Provide the (x, y) coordinate of the cell's center where the given text is located.  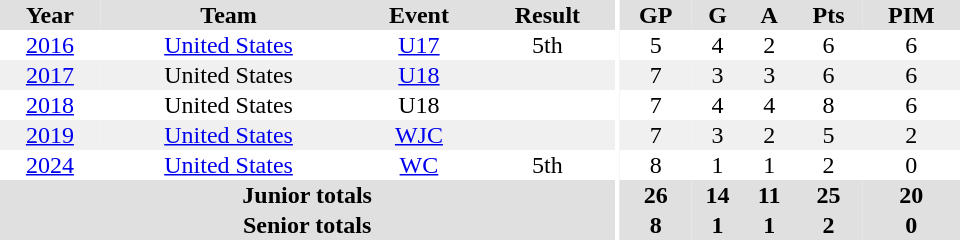
2024 (50, 165)
Result (548, 15)
2017 (50, 75)
Pts (828, 15)
2016 (50, 45)
26 (656, 195)
25 (828, 195)
Junior totals (307, 195)
Team (229, 15)
Event (418, 15)
2018 (50, 105)
A (769, 15)
Senior totals (307, 225)
GP (656, 15)
11 (769, 195)
PIM (912, 15)
WC (418, 165)
WJC (418, 135)
14 (718, 195)
Year (50, 15)
U17 (418, 45)
2019 (50, 135)
20 (912, 195)
G (718, 15)
